Return the (x, y) coordinate for the center point of the cell that contains the specified text.  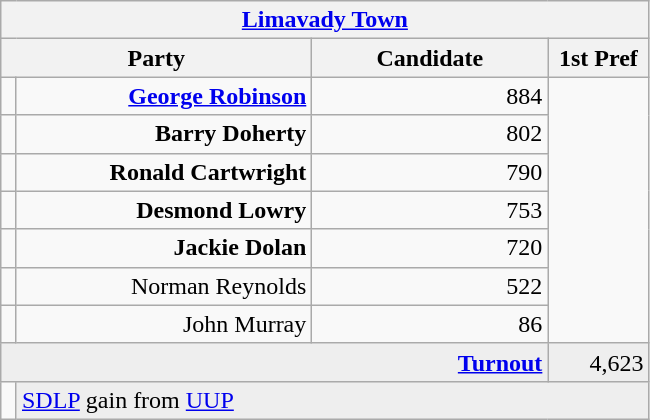
Limavady Town (325, 20)
522 (430, 286)
4,623 (598, 362)
1st Pref (598, 58)
802 (430, 134)
753 (430, 210)
George Robinson (164, 96)
SDLP gain from UUP (332, 400)
720 (430, 248)
884 (430, 96)
Norman Reynolds (164, 286)
Ronald Cartwright (164, 172)
Jackie Dolan (164, 248)
Candidate (430, 58)
Desmond Lowry (164, 210)
Turnout (274, 362)
John Murray (164, 324)
86 (430, 324)
Party (156, 58)
790 (430, 172)
Barry Doherty (164, 134)
